Search for the cell housing the specified text and yield its (x, y) center coordinate. 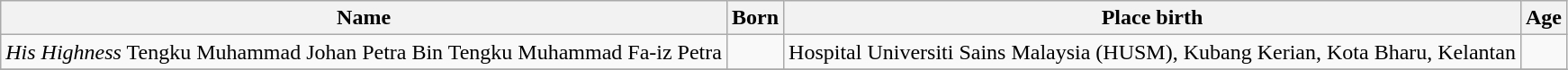
Name (364, 18)
Age (1543, 18)
Place birth (1152, 18)
Born (754, 18)
His Highness Tengku Muhammad Johan Petra Bin Tengku Muhammad Fa-iz Petra (364, 52)
Hospital Universiti Sains Malaysia (HUSM), Kubang Kerian, Kota Bharu, Kelantan (1152, 52)
